Return (x, y) of the center of cell containing provided text 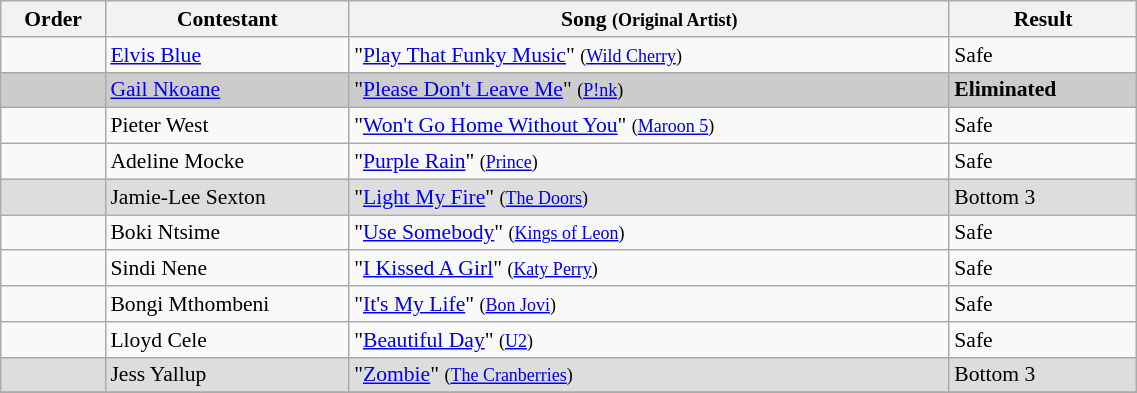
Sindi Nene (227, 269)
Jess Yallup (227, 375)
"Zombie" (The Cranberries) (649, 375)
Jamie-Lee Sexton (227, 197)
Order (54, 19)
Bongi Mthombeni (227, 304)
"Light My Fire" (The Doors) (649, 197)
Eliminated (1043, 90)
Contestant (227, 19)
"Play That Funky Music" (Wild Cherry) (649, 55)
"It's My Life" (Bon Jovi) (649, 304)
Boki Ntsime (227, 233)
"Won't Go Home Without You" (Maroon 5) (649, 126)
Elvis Blue (227, 55)
Pieter West (227, 126)
Adeline Mocke (227, 162)
"Beautiful Day" (U2) (649, 340)
"I Kissed A Girl" (Katy Perry) (649, 269)
Gail Nkoane (227, 90)
Result (1043, 19)
"Purple Rain" (Prince) (649, 162)
"Use Somebody" (Kings of Leon) (649, 233)
Song (Original Artist) (649, 19)
Lloyd Cele (227, 340)
"Please Don't Leave Me" (P!nk) (649, 90)
